Provide the (x, y) coordinate of the cell's center where the given text is located.  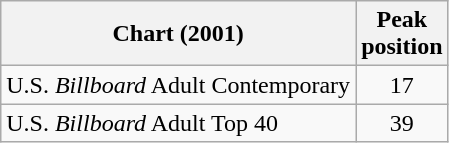
39 (402, 123)
17 (402, 85)
U.S. Billboard Adult Contemporary (178, 85)
U.S. Billboard Adult Top 40 (178, 123)
Chart (2001) (178, 34)
Peakposition (402, 34)
